Locate the cell with the specified text and output its [X, Y] center coordinate. 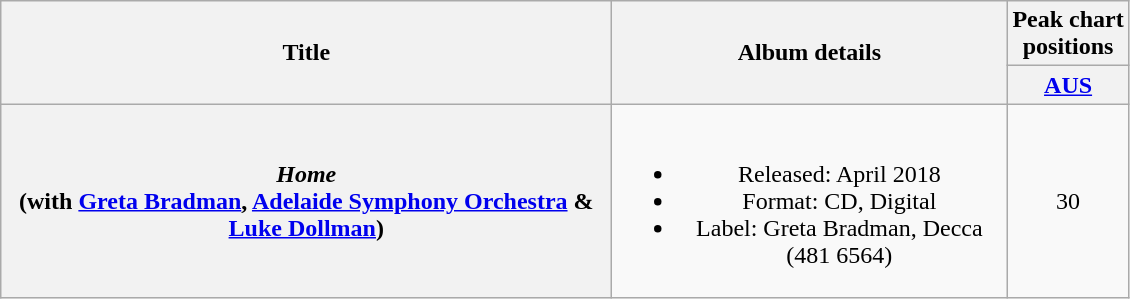
Peak chartpositions [1068, 34]
Released: April 2018Format: CD, DigitalLabel: Greta Bradman, Decca (481 6564) [810, 201]
Album details [810, 52]
Home (with Greta Bradman, Adelaide Symphony Orchestra & Luke Dollman) [306, 201]
30 [1068, 201]
Title [306, 52]
AUS [1068, 85]
